Search for the cell housing the specified text and yield its [X, Y] center coordinate. 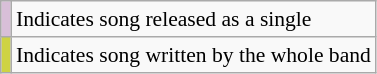
Indicates song released as a single [194, 19]
Indicates song written by the whole band [194, 55]
